Return the (x, y) coordinate for the center point of the cell that contains the specified text.  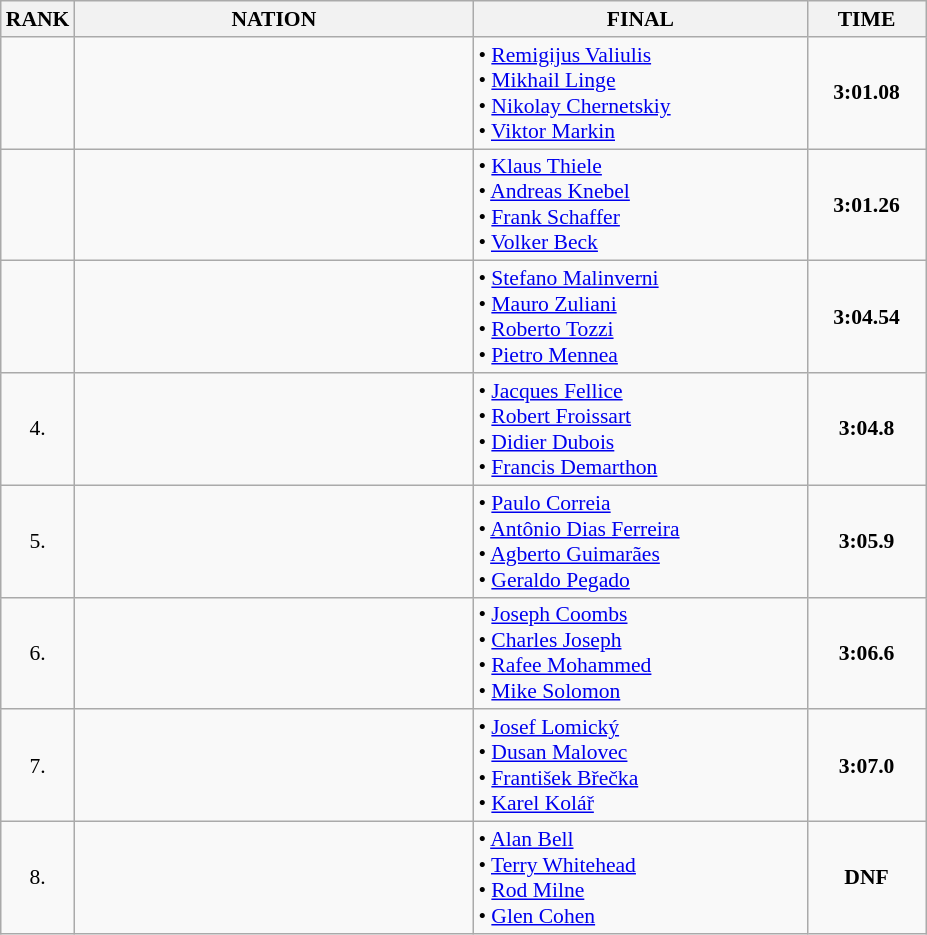
3:07.0 (866, 766)
TIME (866, 19)
• Remigijus Valiulis• Mikhail Linge• Nikolay Chernetskiy• Viktor Markin (640, 93)
7. (38, 766)
3:05.9 (866, 541)
NATION (274, 19)
• Klaus Thiele• Andreas Knebel• Frank Schaffer• Volker Beck (640, 205)
3:01.26 (866, 205)
3:04.8 (866, 429)
• Jacques Fellice• Robert Froissart• Didier Dubois• Francis Demarthon (640, 429)
4. (38, 429)
• Joseph Coombs• Charles Joseph• Rafee Mohammed• Mike Solomon (640, 653)
3:01.08 (866, 93)
RANK (38, 19)
• Alan Bell• Terry Whitehead• Rod Milne• Glen Cohen (640, 878)
• Stefano Malinverni• Mauro Zuliani• Roberto Tozzi• Pietro Mennea (640, 317)
FINAL (640, 19)
6. (38, 653)
• Paulo Correia• Antônio Dias Ferreira• Agberto Guimarães• Geraldo Pegado (640, 541)
3:06.6 (866, 653)
DNF (866, 878)
5. (38, 541)
8. (38, 878)
• Josef Lomický• Dusan Malovec• František Břečka• Karel Kolář (640, 766)
3:04.54 (866, 317)
